Find where the given text appears and provide that cell's center as (x, y) coordinate. 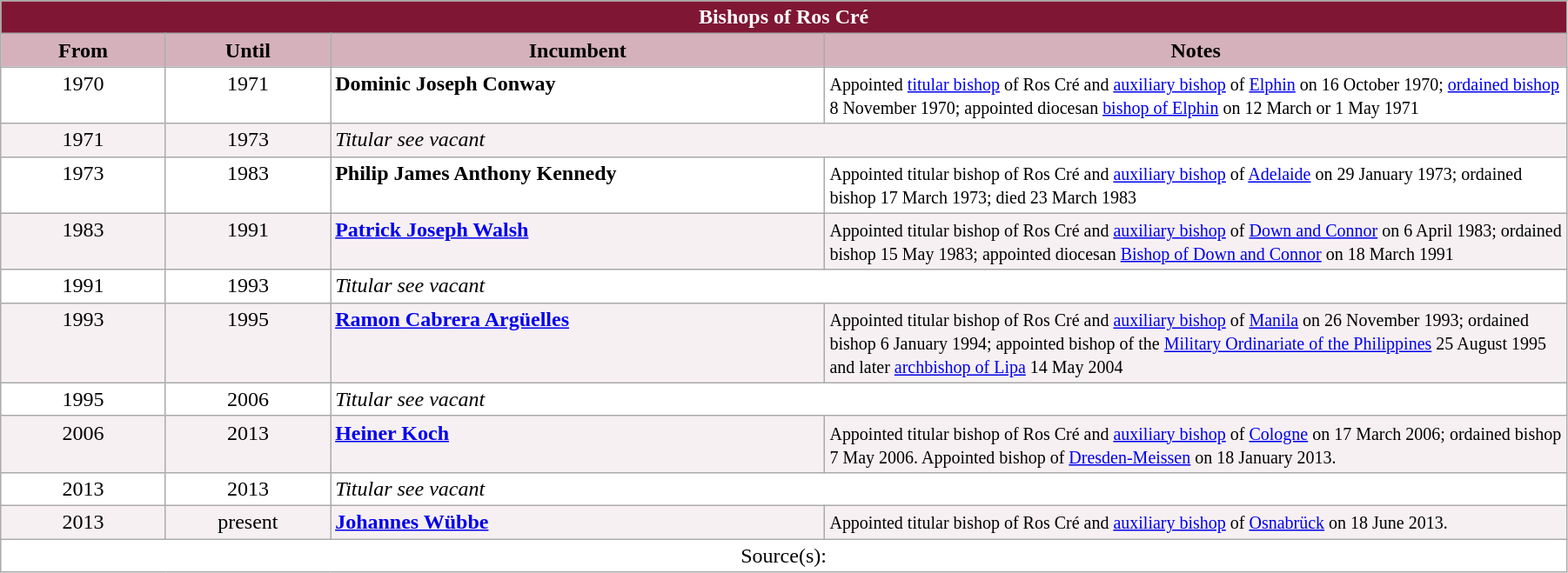
Until (247, 50)
Bishops of Ros Cré (784, 17)
Philip James Anthony Kennedy (578, 184)
Johannes Wübbe (578, 522)
Appointed titular bishop of Ros Cré and auxiliary bishop of Osnabrück on 18 June 2013. (1196, 522)
Appointed titular bishop of Ros Cré and auxiliary bishop of Adelaide on 29 January 1973; ordained bishop 17 March 1973; died 23 March 1983 (1196, 184)
Heiner Koch (578, 443)
Source(s): (784, 556)
From (84, 50)
present (247, 522)
Dominic Joseph Conway (578, 96)
Patrick Joseph Walsh (578, 242)
1970 (84, 96)
Ramon Cabrera Argüelles (578, 343)
Incumbent (578, 50)
Notes (1196, 50)
